Find where the given text appears and provide that cell's center as [X, Y] coordinate. 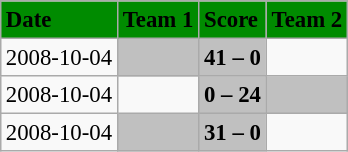
Score [233, 20]
Team 1 [158, 20]
Date [58, 20]
41 – 0 [233, 57]
31 – 0 [233, 133]
Team 2 [306, 20]
0 – 24 [233, 95]
